Provide the [x, y] coordinate of the cell's center where the given text is located.  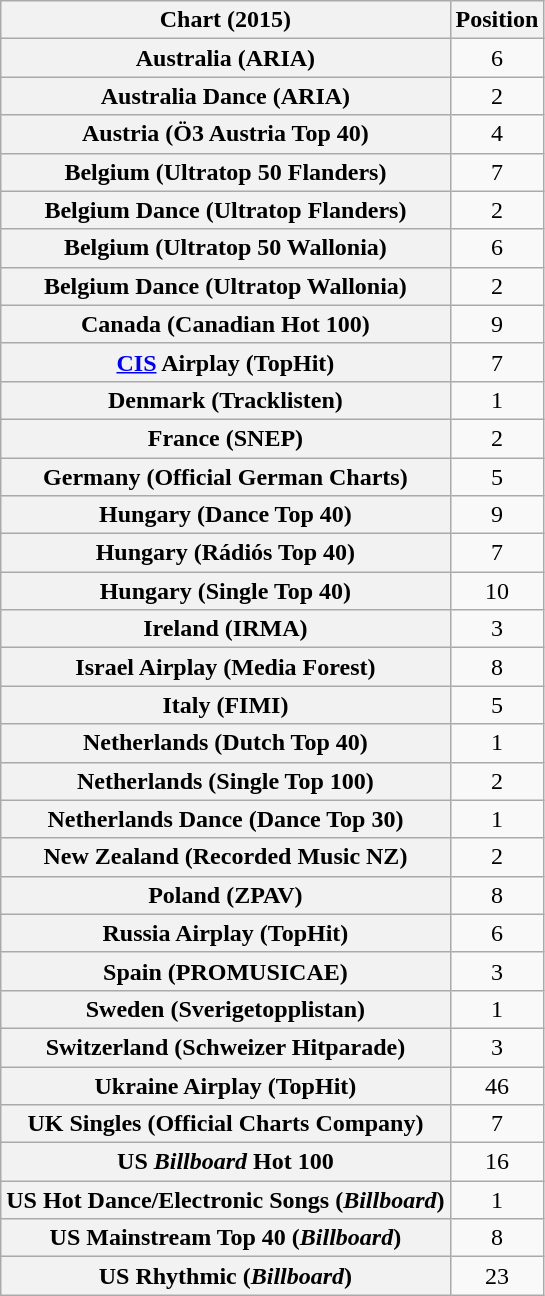
46 [497, 1085]
Netherlands Dance (Dance Top 30) [226, 819]
Hungary (Rádiós Top 40) [226, 553]
10 [497, 591]
Belgium Dance (Ultratop Flanders) [226, 210]
Austria (Ö3 Austria Top 40) [226, 134]
Chart (2015) [226, 20]
16 [497, 1162]
Australia Dance (ARIA) [226, 96]
Canada (Canadian Hot 100) [226, 324]
Switzerland (Schweizer Hitparade) [226, 1047]
Sweden (Sverigetopplistan) [226, 1009]
Hungary (Dance Top 40) [226, 515]
Poland (ZPAV) [226, 895]
4 [497, 134]
Australia (ARIA) [226, 58]
Ukraine Airplay (TopHit) [226, 1085]
Spain (PROMUSICAE) [226, 971]
Germany (Official German Charts) [226, 477]
Belgium (Ultratop 50 Wallonia) [226, 248]
Belgium (Ultratop 50 Flanders) [226, 172]
Belgium Dance (Ultratop Wallonia) [226, 286]
Israel Airplay (Media Forest) [226, 667]
US Billboard Hot 100 [226, 1162]
Netherlands (Dutch Top 40) [226, 743]
CIS Airplay (TopHit) [226, 362]
Italy (FIMI) [226, 705]
Russia Airplay (TopHit) [226, 933]
New Zealand (Recorded Music NZ) [226, 857]
Hungary (Single Top 40) [226, 591]
Denmark (Tracklisten) [226, 400]
France (SNEP) [226, 438]
Ireland (IRMA) [226, 629]
US Mainstream Top 40 (Billboard) [226, 1238]
23 [497, 1276]
US Rhythmic (Billboard) [226, 1276]
US Hot Dance/Electronic Songs (Billboard) [226, 1200]
Netherlands (Single Top 100) [226, 781]
UK Singles (Official Charts Company) [226, 1124]
Position [497, 20]
